Extract the (X, Y) coordinate from the center of the cell holding the provided text.  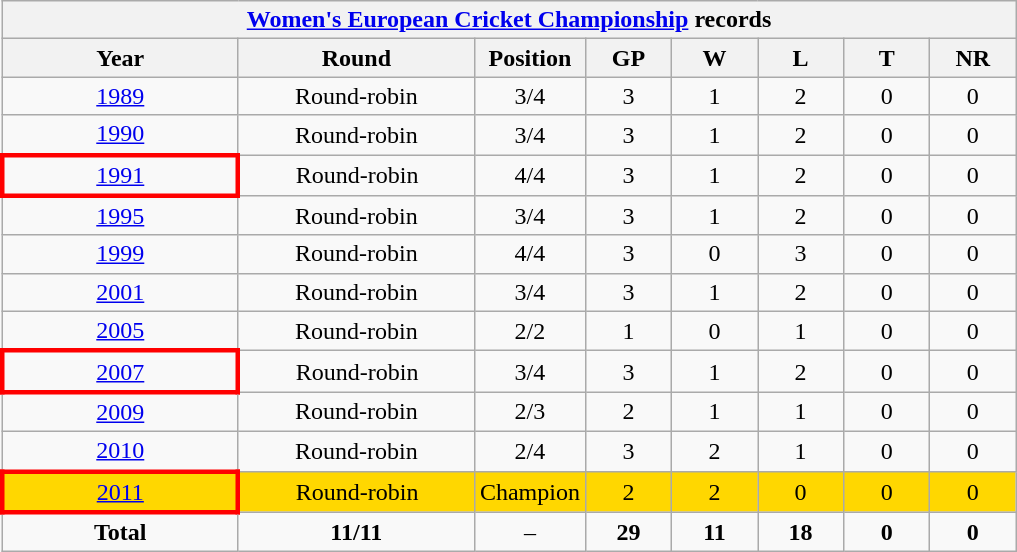
Round (356, 58)
2011 (120, 492)
Champion (530, 492)
1991 (120, 174)
Year (120, 58)
Position (530, 58)
Total (120, 532)
Women's European Cricket Championship records (509, 20)
– (530, 532)
1995 (120, 216)
11 (715, 532)
2010 (120, 451)
W (715, 58)
T (887, 58)
NR (973, 58)
2005 (120, 331)
29 (628, 532)
L (801, 58)
2009 (120, 412)
GP (628, 58)
2/4 (530, 451)
2/2 (530, 331)
2001 (120, 292)
1999 (120, 254)
1990 (120, 135)
2007 (120, 372)
1989 (120, 96)
18 (801, 532)
2/3 (530, 412)
11/11 (356, 532)
